Output the [x, y] coordinate of the center of the cell containing the given text.  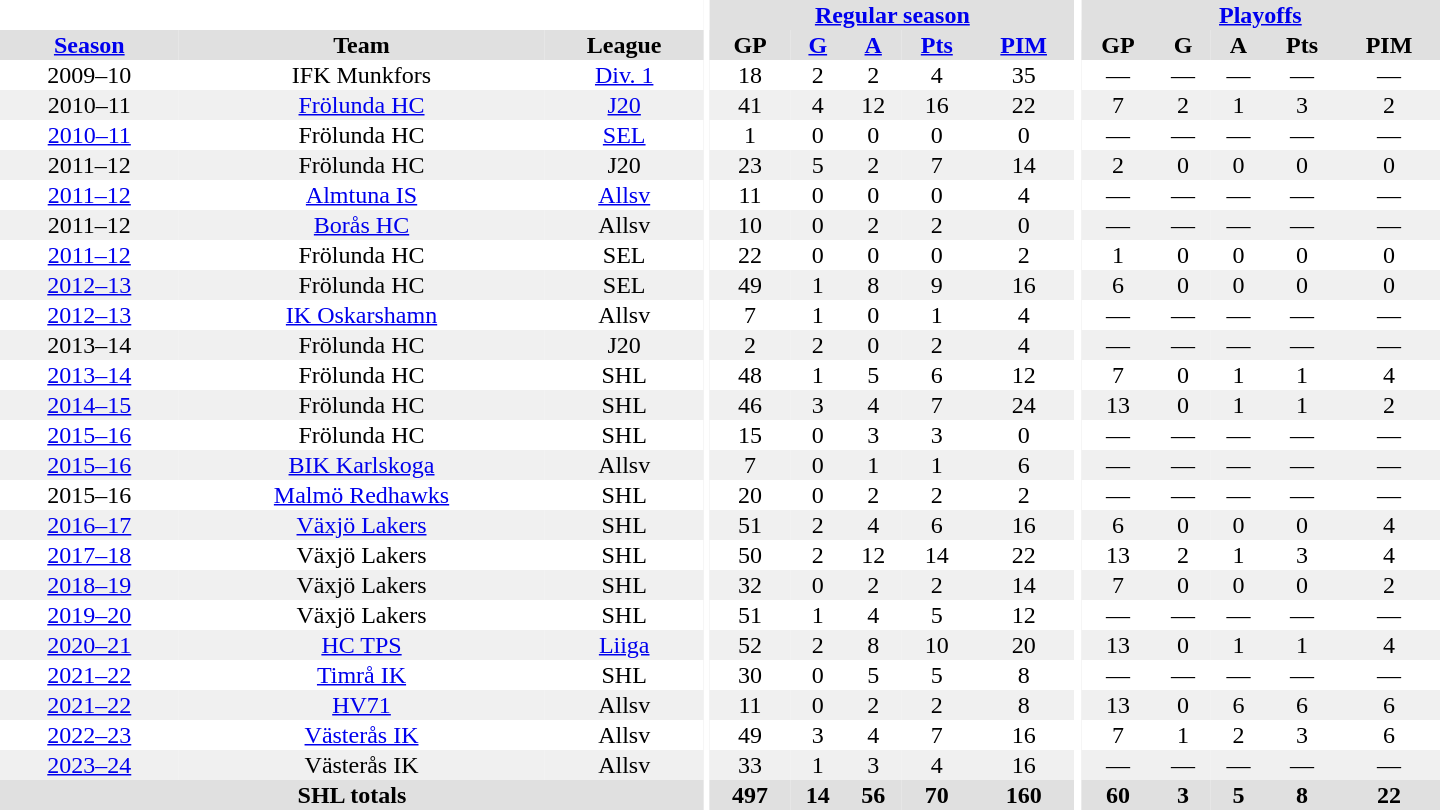
48 [750, 375]
52 [750, 645]
160 [1024, 795]
50 [750, 555]
Almtuna IS [362, 195]
24 [1024, 405]
BIK Karlskoga [362, 465]
2019–20 [90, 615]
Div. 1 [624, 75]
2023–24 [90, 765]
2022–23 [90, 735]
2009–10 [90, 75]
HV71 [362, 705]
League [624, 45]
70 [937, 795]
IK Oskarshamn [362, 315]
497 [750, 795]
35 [1024, 75]
Team [362, 45]
2018–19 [90, 585]
Timrå IK [362, 675]
2017–18 [90, 555]
33 [750, 765]
56 [872, 795]
Season [90, 45]
Regular season [892, 15]
9 [937, 285]
41 [750, 105]
32 [750, 585]
15 [750, 435]
2020–21 [90, 645]
HC TPS [362, 645]
SHL totals [352, 795]
2016–17 [90, 525]
60 [1118, 795]
18 [750, 75]
Liiga [624, 645]
Malmö Redhawks [362, 495]
30 [750, 675]
2014–15 [90, 405]
23 [750, 165]
Borås HC [362, 225]
Playoffs [1260, 15]
IFK Munkfors [362, 75]
46 [750, 405]
